Return [X, Y] of the center of cell containing provided text 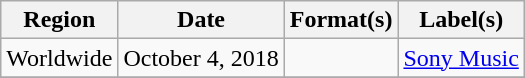
Date [201, 20]
October 4, 2018 [201, 58]
Label(s) [461, 20]
Region [60, 20]
Sony Music [461, 58]
Format(s) [341, 20]
Worldwide [60, 58]
